Capture the cell that displays the provided text and extract its [X, Y] central coordinate. 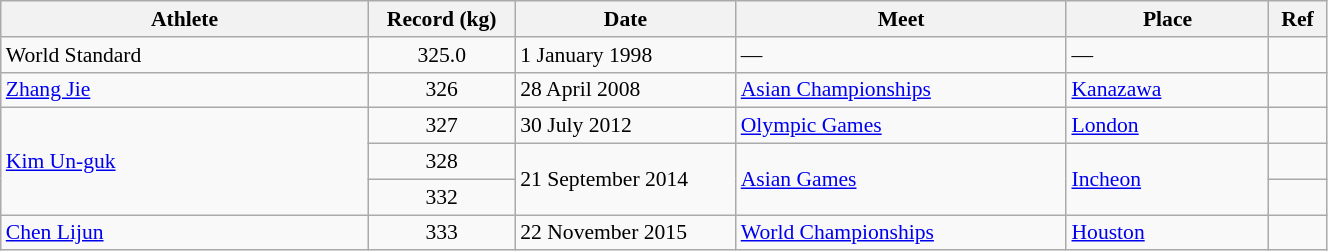
World Standard [184, 55]
28 April 2008 [625, 90]
Athlete [184, 19]
Houston [1167, 233]
Ref [1298, 19]
Kim Un-guk [184, 162]
333 [442, 233]
World Championships [902, 233]
22 November 2015 [625, 233]
Asian Games [902, 180]
30 July 2012 [625, 126]
1 January 1998 [625, 55]
Record (kg) [442, 19]
326 [442, 90]
Olympic Games [902, 126]
Incheon [1167, 180]
Zhang Jie [184, 90]
332 [442, 197]
Place [1167, 19]
Meet [902, 19]
Date [625, 19]
Kanazawa [1167, 90]
21 September 2014 [625, 180]
Chen Lijun [184, 233]
London [1167, 126]
328 [442, 162]
Asian Championships [902, 90]
327 [442, 126]
325.0 [442, 55]
